Scan for the cell matching the given text and deliver its [x, y] coordinate at center. 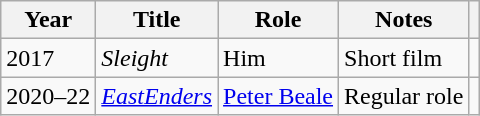
Sleight [157, 58]
Short film [404, 58]
Title [157, 20]
Him [278, 58]
Notes [404, 20]
2020–22 [48, 96]
Peter Beale [278, 96]
Role [278, 20]
Regular role [404, 96]
EastEnders [157, 96]
Year [48, 20]
2017 [48, 58]
